Provide the [X, Y] coordinate of the cell's center where the given text is located.  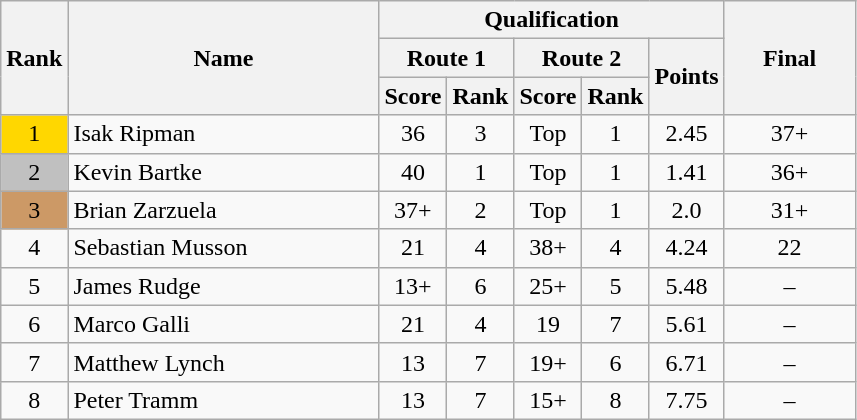
2.0 [686, 210]
Final [790, 58]
22 [790, 248]
13+ [413, 286]
Kevin Bartke [224, 172]
36 [413, 134]
7.75 [686, 400]
40 [413, 172]
1.41 [686, 172]
15+ [548, 400]
36+ [790, 172]
4.24 [686, 248]
Peter Tramm [224, 400]
Name [224, 58]
19 [548, 324]
2.45 [686, 134]
38+ [548, 248]
25+ [548, 286]
Route 1 [446, 58]
Brian Zarzuela [224, 210]
James Rudge [224, 286]
19+ [548, 362]
5.61 [686, 324]
Isak Ripman [224, 134]
Sebastian Musson [224, 248]
Points [686, 77]
31+ [790, 210]
Route 2 [582, 58]
Marco Galli [224, 324]
6.71 [686, 362]
Qualification [552, 20]
5.48 [686, 286]
Matthew Lynch [224, 362]
